Pinpoint the cell where the given text exists, returning its (X, Y) midpoint coordinate. 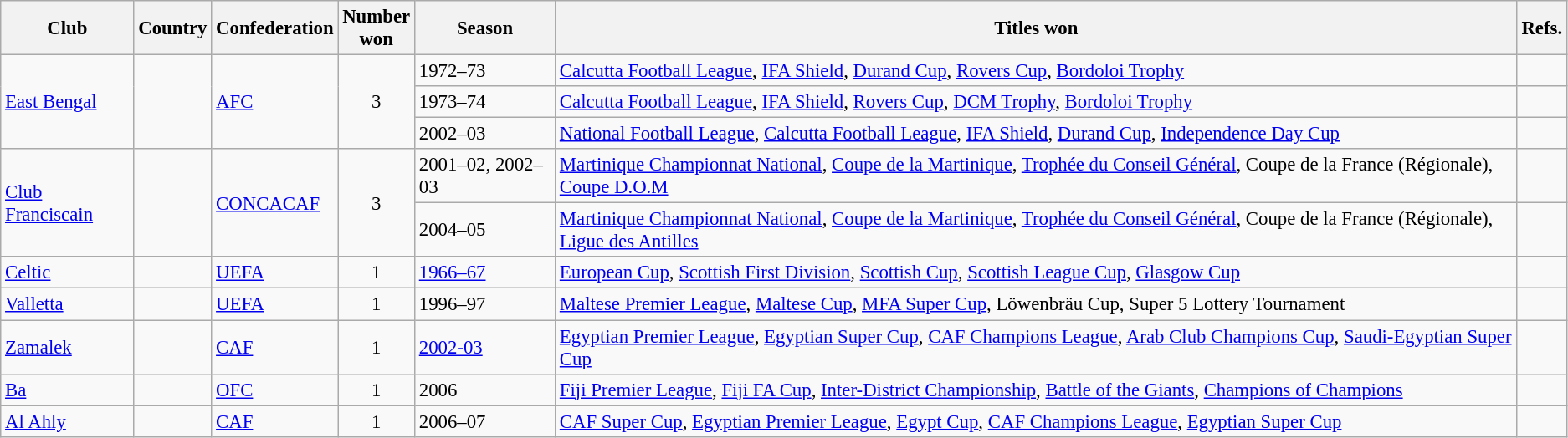
Calcutta Football League, IFA Shield, Rovers Cup, DCM Trophy, Bordoloi Trophy (1037, 102)
2002–03 (484, 134)
Al Ahly (67, 421)
Calcutta Football League, IFA Shield, Durand Cup, Rovers Cup, Bordoloi Trophy (1037, 71)
Celtic (67, 273)
AFC (274, 102)
Country (172, 28)
1996–97 (484, 304)
1966–67 (484, 273)
1972–73 (484, 71)
Season (484, 28)
Zamalek (67, 348)
National Football League, Calcutta Football League, IFA Shield, Durand Cup, Independence Day Cup (1037, 134)
CONCACAF (274, 202)
Egyptian Premier League, Egyptian Super Cup, CAF Champions League, Arab Club Champions Cup, Saudi-Egyptian Super Cup (1037, 348)
Valletta (67, 304)
Martinique Championnat National, Coupe de la Martinique, Trophée du Conseil Général, Coupe de la France (Régionale), Coupe D.O.M (1037, 176)
Numberwon (377, 28)
Refs. (1541, 28)
2006 (484, 390)
Martinique Championnat National, Coupe de la Martinique, Trophée du Conseil Général, Coupe de la France (Régionale), Ligue des Antilles (1037, 231)
East Bengal (67, 102)
2006–07 (484, 421)
Club (67, 28)
European Cup, Scottish First Division, Scottish Cup, Scottish League Cup, Glasgow Cup (1037, 273)
2001–02, 2002–03 (484, 176)
Fiji Premier League, Fiji FA Cup, Inter-District Championship, Battle of the Giants, Champions of Champions (1037, 390)
1973–74 (484, 102)
OFC (274, 390)
2002-03 (484, 348)
2004–05 (484, 231)
Club Franciscain (67, 202)
Ba (67, 390)
CAF Super Cup, Egyptian Premier League, Egypt Cup, CAF Champions League, Egyptian Super Cup (1037, 421)
Confederation (274, 28)
Titles won (1037, 28)
Maltese Premier League, Maltese Cup, MFA Super Cup, Löwenbräu Cup, Super 5 Lottery Tournament (1037, 304)
